Search for the cell housing the specified text and yield its [x, y] center coordinate. 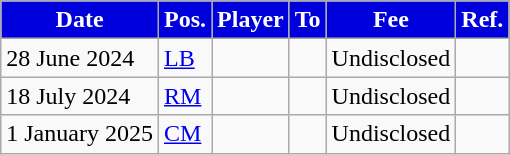
28 June 2024 [80, 58]
Player [251, 20]
Fee [391, 20]
To [308, 20]
1 January 2025 [80, 134]
LB [184, 58]
Date [80, 20]
Pos. [184, 20]
18 July 2024 [80, 96]
Ref. [482, 20]
CM [184, 134]
RM [184, 96]
